Search for the cell housing the specified text and yield its (X, Y) center coordinate. 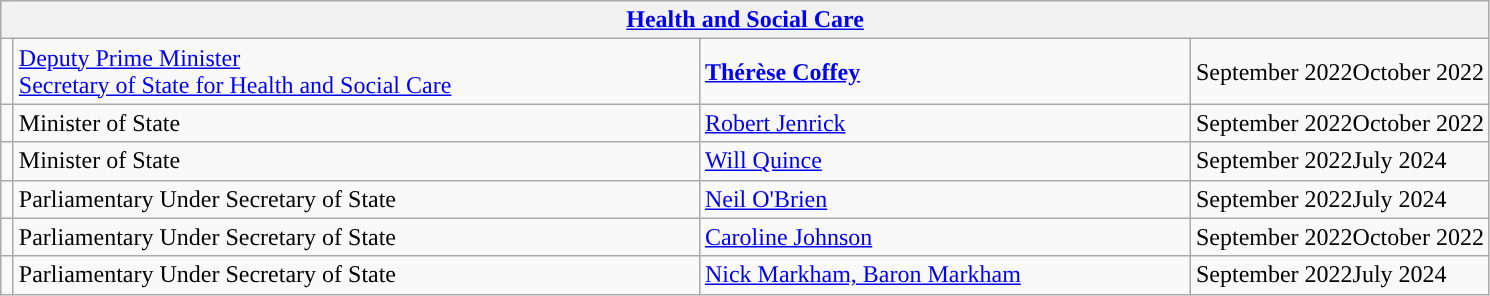
Caroline Johnson (944, 237)
Neil O'Brien (944, 199)
Deputy Prime MinisterSecretary of State for Health and Social Care (356, 72)
Health and Social Care (746, 20)
Thérèse Coffey (944, 72)
Nick Markham, Baron Markham (944, 275)
Will Quince (944, 161)
Robert Jenrick (944, 123)
